Find where the given text appears and provide that cell's center as [x, y] coordinate. 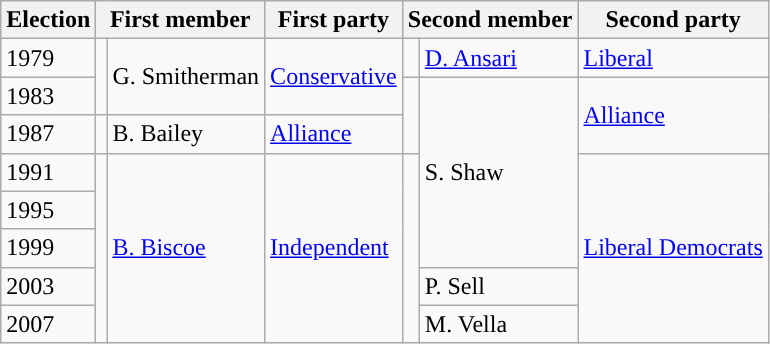
Liberal [673, 58]
1991 [48, 172]
Conservative [334, 77]
1999 [48, 248]
2003 [48, 286]
M. Vella [498, 324]
P. Sell [498, 286]
Second party [673, 20]
D. Ansari [498, 58]
Liberal Democrats [673, 248]
1979 [48, 58]
1987 [48, 134]
Election [48, 20]
1983 [48, 96]
1995 [48, 210]
2007 [48, 324]
B. Biscoe [186, 248]
B. Bailey [186, 134]
Independent [334, 248]
G. Smitherman [186, 77]
First member [180, 20]
S. Shaw [498, 172]
Second member [490, 20]
First party [334, 20]
